Detect which cell encompasses the target text, then output its (x, y) center coordinate. 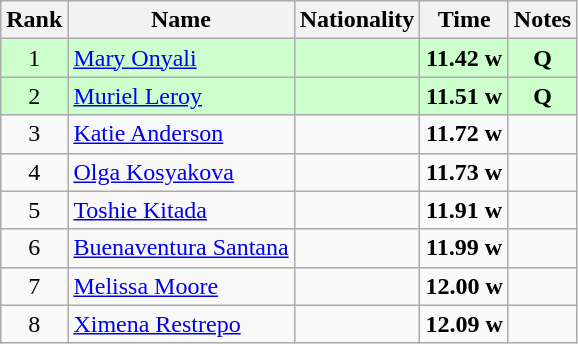
7 (34, 286)
Katie Anderson (181, 134)
6 (34, 248)
Mary Onyali (181, 58)
Nationality (357, 20)
12.00 w (464, 286)
Name (181, 20)
11.91 w (464, 210)
Rank (34, 20)
11.72 w (464, 134)
Olga Kosyakova (181, 172)
1 (34, 58)
11.51 w (464, 96)
5 (34, 210)
12.09 w (464, 324)
11.42 w (464, 58)
Notes (542, 20)
Melissa Moore (181, 286)
11.99 w (464, 248)
11.73 w (464, 172)
2 (34, 96)
8 (34, 324)
Buenaventura Santana (181, 248)
4 (34, 172)
Muriel Leroy (181, 96)
Time (464, 20)
3 (34, 134)
Toshie Kitada (181, 210)
Ximena Restrepo (181, 324)
